Determine the [x, y] coordinate at the center of the cell enclosing the given text.  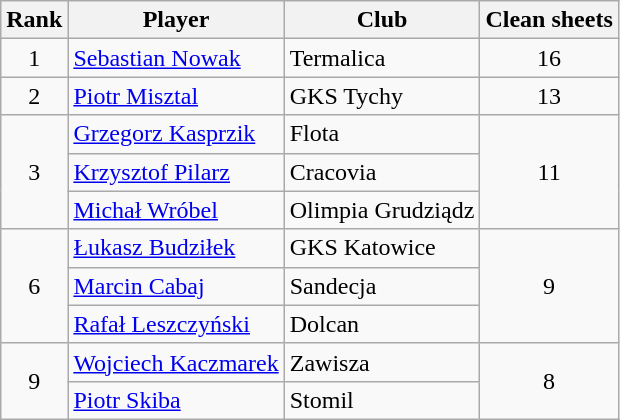
Grzegorz Kasprzik [176, 134]
Rafał Leszczyński [176, 324]
6 [34, 286]
Zawisza [382, 362]
Cracovia [382, 172]
16 [549, 58]
GKS Tychy [382, 96]
Dolcan [382, 324]
Michał Wróbel [176, 210]
Flota [382, 134]
1 [34, 58]
Clean sheets [549, 20]
11 [549, 172]
Termalica [382, 58]
Sebastian Nowak [176, 58]
Łukasz Budziłek [176, 248]
Club [382, 20]
Stomil [382, 400]
8 [549, 381]
GKS Katowice [382, 248]
Piotr Misztal [176, 96]
Piotr Skiba [176, 400]
Krzysztof Pilarz [176, 172]
3 [34, 172]
2 [34, 96]
Marcin Cabaj [176, 286]
Wojciech Kaczmarek [176, 362]
Player [176, 20]
Olimpia Grudziądz [382, 210]
13 [549, 96]
Rank [34, 20]
Sandecja [382, 286]
